Return the [x, y] coordinate for the center point of the cell that contains the specified text.  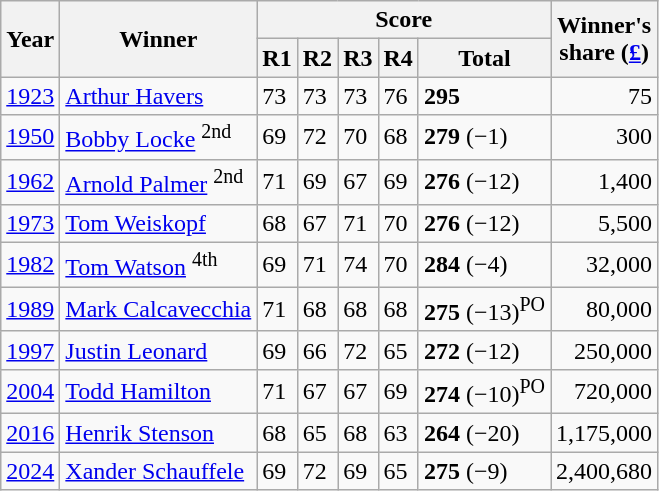
Tom Watson 4th [158, 264]
75 [604, 96]
Total [484, 58]
1989 [30, 310]
284 (−4) [484, 264]
2016 [30, 433]
264 (−20) [484, 433]
Bobby Locke 2nd [158, 138]
274 (−10)PO [484, 392]
R1 [277, 58]
1,175,000 [604, 433]
R3 [358, 58]
80,000 [604, 310]
Xander Schauffele [158, 471]
2004 [30, 392]
Arnold Palmer 2nd [158, 182]
Henrik Stenson [158, 433]
1962 [30, 182]
720,000 [604, 392]
275 (−9) [484, 471]
Tom Weiskopf [158, 223]
279 (−1) [484, 138]
74 [358, 264]
1,400 [604, 182]
300 [604, 138]
295 [484, 96]
275 (−13)PO [484, 310]
272 (−12) [484, 350]
Winner [158, 39]
1923 [30, 96]
1973 [30, 223]
1982 [30, 264]
76 [398, 96]
66 [317, 350]
Todd Hamilton [158, 392]
R2 [317, 58]
2,400,680 [604, 471]
250,000 [604, 350]
Score [404, 20]
1950 [30, 138]
Year [30, 39]
32,000 [604, 264]
Mark Calcavecchia [158, 310]
Justin Leonard [158, 350]
2024 [30, 471]
5,500 [604, 223]
Winner'sshare (£) [604, 39]
1997 [30, 350]
Arthur Havers [158, 96]
R4 [398, 58]
63 [398, 433]
